Extract the (x, y) coordinate from the center of the cell holding the provided text.  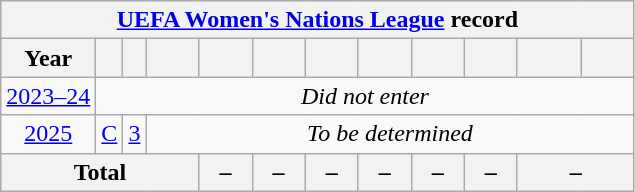
UEFA Women's Nations League record (318, 20)
2025 (48, 134)
3 (134, 134)
Total (100, 172)
Year (48, 58)
2023–24 (48, 96)
Did not enter (365, 96)
C (110, 134)
To be determined (390, 134)
